Detect which cell encompasses the target text, then output its (X, Y) center coordinate. 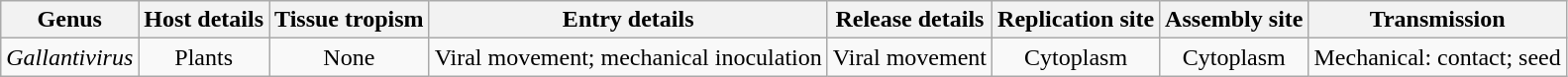
Assembly site (1234, 20)
Gallantivirus (69, 57)
Viral movement; mechanical inoculation (628, 57)
Host details (204, 20)
Transmission (1437, 20)
Entry details (628, 20)
Tissue tropism (350, 20)
Viral movement (909, 57)
Plants (204, 57)
Release details (909, 20)
Genus (69, 20)
None (350, 57)
Replication site (1076, 20)
Mechanical: contact; seed (1437, 57)
